Extract the [x, y] coordinate from the center of the cell holding the provided text.  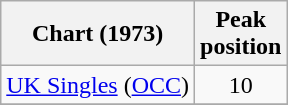
Chart (1973) [98, 34]
10 [241, 85]
UK Singles (OCC) [98, 85]
Peakposition [241, 34]
